Return [X, Y] of the center of cell containing provided text 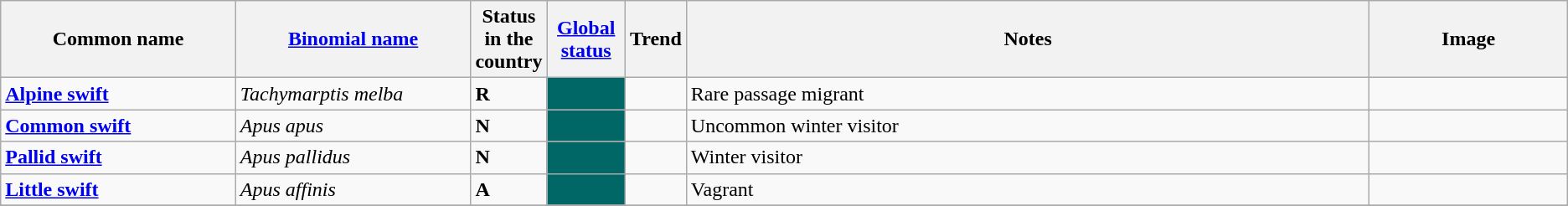
Vagrant [1028, 189]
Apus affinis [353, 189]
Winter visitor [1028, 157]
Common name [119, 39]
Common swift [119, 126]
Status in the country [509, 39]
Little swift [119, 189]
Image [1468, 39]
Notes [1028, 39]
Pallid swift [119, 157]
Apus apus [353, 126]
Apus pallidus [353, 157]
Rare passage migrant [1028, 94]
R [509, 94]
Uncommon winter visitor [1028, 126]
Alpine swift [119, 94]
Binomial name [353, 39]
Tachymarptis melba [353, 94]
A [509, 189]
Global status [586, 39]
Trend [655, 39]
